Output the [X, Y] coordinate of the center of the cell containing the given text.  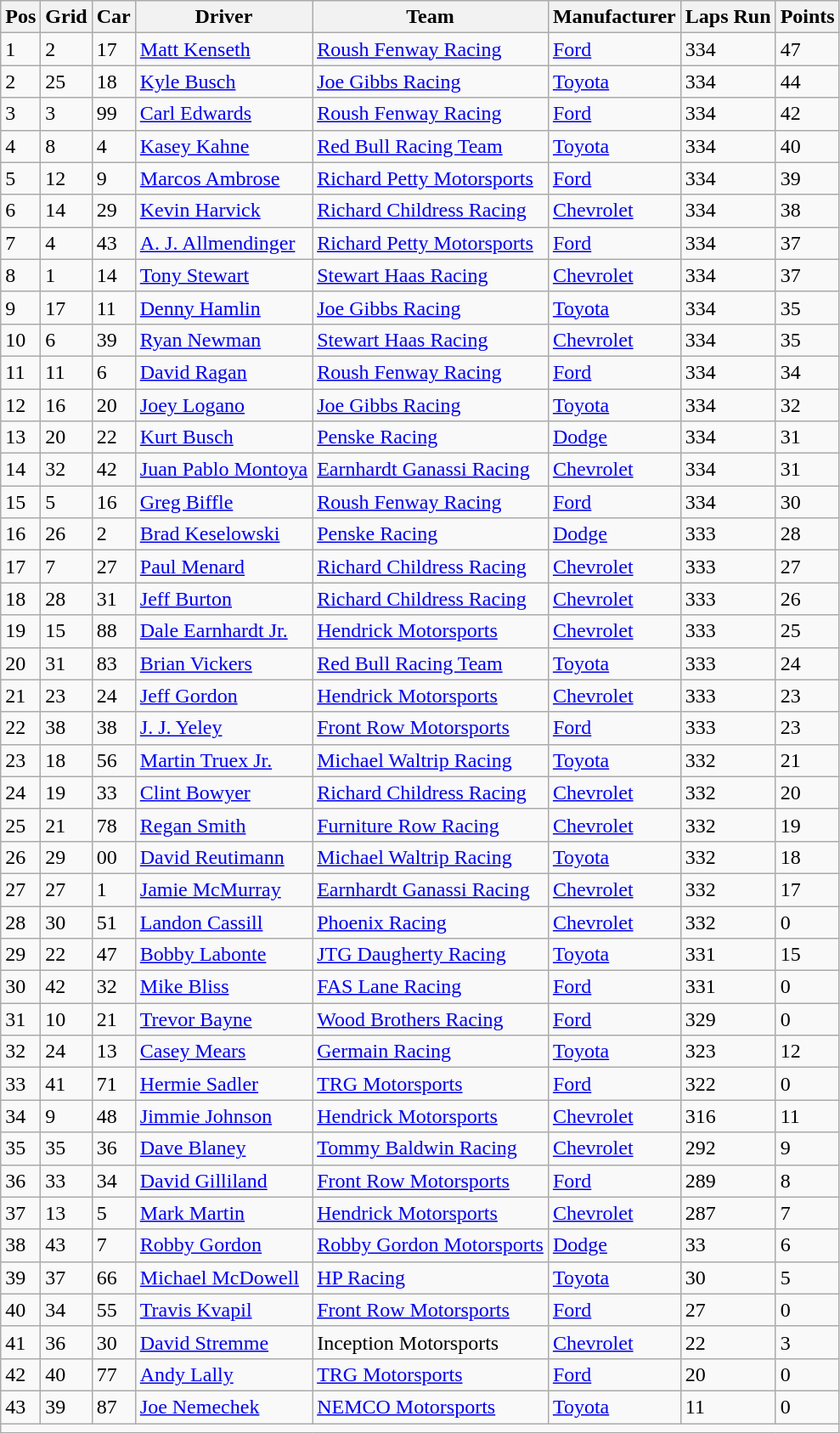
Furniture Row Racing [431, 825]
NEMCO Motorsports [431, 1407]
Andy Lally [223, 1374]
44 [807, 82]
Marcos Ambrose [223, 178]
316 [728, 1116]
Car [114, 17]
Phoenix Racing [431, 922]
Tommy Baldwin Racing [431, 1148]
JTG Daugherty Racing [431, 955]
Joe Nemechek [223, 1407]
51 [114, 922]
Driver [223, 17]
48 [114, 1116]
289 [728, 1181]
Jeff Burton [223, 599]
Landon Cassill [223, 922]
Laps Run [728, 17]
Martin Truex Jr. [223, 760]
David Gilliland [223, 1181]
Clint Bowyer [223, 793]
David Ragan [223, 372]
Manufacturer [614, 17]
Hermie Sadler [223, 1084]
Greg Biffle [223, 502]
Dale Earnhardt Jr. [223, 631]
Points [807, 17]
Casey Mears [223, 1052]
287 [728, 1213]
Robby Gordon Motorsports [431, 1245]
Team [431, 17]
Robby Gordon [223, 1245]
77 [114, 1374]
88 [114, 631]
292 [728, 1148]
J. J. Yeley [223, 728]
329 [728, 1019]
66 [114, 1278]
Bobby Labonte [223, 955]
HP Racing [431, 1278]
Juan Pablo Montoya [223, 470]
Trevor Bayne [223, 1019]
Brad Keselowski [223, 534]
Paul Menard [223, 567]
Ryan Newman [223, 340]
Joey Logano [223, 405]
Kurt Busch [223, 437]
323 [728, 1052]
Kasey Kahne [223, 146]
A. J. Allmendinger [223, 243]
Germain Racing [431, 1052]
David Reutimann [223, 857]
FAS Lane Racing [431, 987]
Regan Smith [223, 825]
78 [114, 825]
Grid [66, 17]
Michael McDowell [223, 1278]
322 [728, 1084]
55 [114, 1310]
Denny Hamlin [223, 307]
David Stremme [223, 1342]
Wood Brothers Racing [431, 1019]
83 [114, 663]
Jimmie Johnson [223, 1116]
Tony Stewart [223, 275]
00 [114, 857]
99 [114, 114]
Mark Martin [223, 1213]
Jeff Gordon [223, 696]
71 [114, 1084]
Brian Vickers [223, 663]
Kyle Busch [223, 82]
Travis Kvapil [223, 1310]
Jamie McMurray [223, 889]
Matt Kenseth [223, 49]
Inception Motorsports [431, 1342]
Kevin Harvick [223, 211]
87 [114, 1407]
Pos [20, 17]
Dave Blaney [223, 1148]
Mike Bliss [223, 987]
Carl Edwards [223, 114]
56 [114, 760]
